Return [x, y] of the center of cell containing provided text 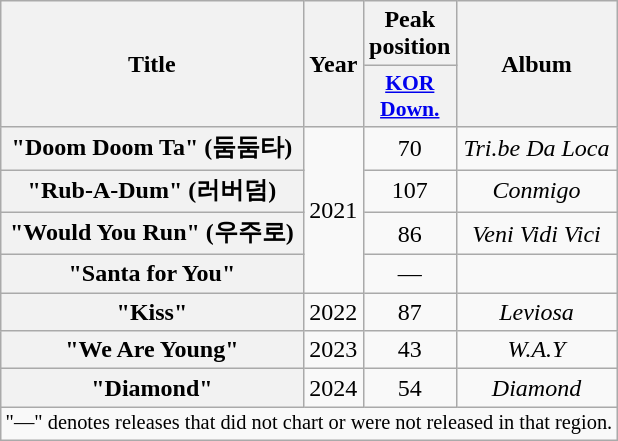
Peak position [410, 34]
Tri.be Da Loca [536, 148]
70 [410, 148]
43 [410, 350]
Veni Vidi Vici [536, 234]
"Kiss" [152, 312]
"Doom Doom Ta" (둠둠타) [152, 148]
"We Are Young" [152, 350]
Album [536, 64]
107 [410, 192]
2023 [334, 350]
Conmigo [536, 192]
"Diamond" [152, 388]
Title [152, 64]
2021 [334, 210]
— [410, 274]
2022 [334, 312]
87 [410, 312]
Leviosa [536, 312]
KORDown. [410, 96]
Diamond [536, 388]
"Would You Run" (우주로) [152, 234]
2024 [334, 388]
"—" denotes releases that did not chart or were not released in that region. [309, 424]
Year [334, 64]
86 [410, 234]
"Rub-A-Dum" (러버덤) [152, 192]
W.A.Y [536, 350]
"Santa for You" [152, 274]
54 [410, 388]
